Identify which cell holds the provided text, then report its [x, y] central coordinate. 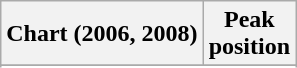
Peakposition [249, 34]
Chart (2006, 2008) [102, 34]
